For the text-containing cell, return its midpoint in [X, Y] coordinate format. 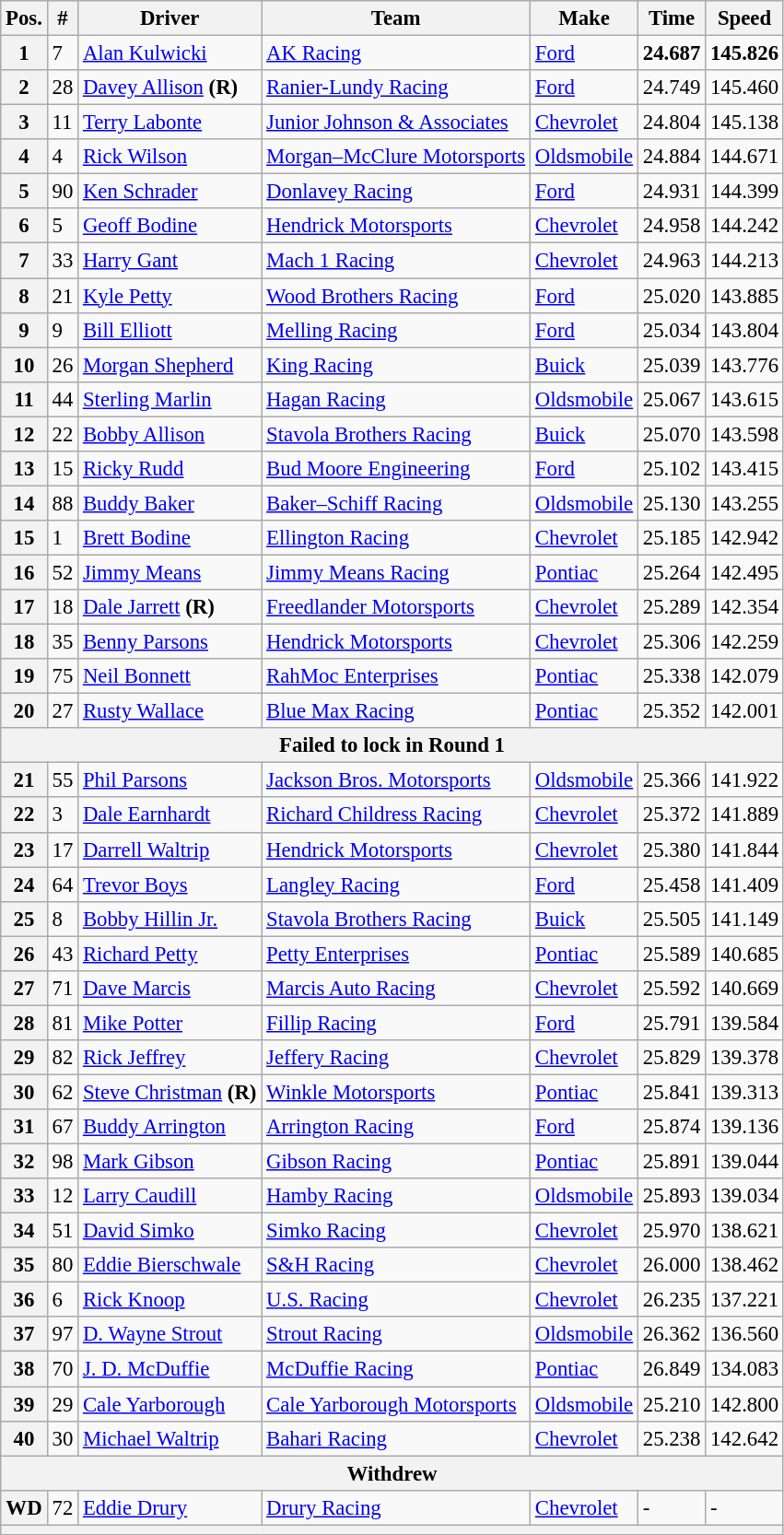
Team [396, 18]
Eddie Drury [170, 1507]
144.671 [744, 157]
25.102 [671, 469]
25.841 [671, 1092]
43 [63, 954]
24.963 [671, 261]
143.598 [744, 434]
Blue Max Racing [396, 711]
144.399 [744, 192]
24.804 [671, 123]
25.589 [671, 954]
36 [24, 1300]
31 [24, 1127]
24.958 [671, 226]
Buddy Baker [170, 503]
24.687 [671, 53]
26.362 [671, 1335]
Hagan Racing [396, 399]
Sterling Marlin [170, 399]
143.615 [744, 399]
Terry Labonte [170, 123]
25.970 [671, 1231]
24.931 [671, 192]
25.264 [671, 572]
25.338 [671, 676]
Cale Yarborough [170, 1404]
Speed [744, 18]
16 [24, 572]
88 [63, 503]
Morgan Shepherd [170, 365]
S&H Racing [396, 1265]
143.255 [744, 503]
WD [24, 1507]
37 [24, 1335]
Drury Racing [396, 1507]
26.000 [671, 1265]
142.800 [744, 1404]
Ken Schrader [170, 192]
Dave Marcis [170, 989]
Bill Elliott [170, 330]
25.874 [671, 1127]
39 [24, 1404]
25.372 [671, 815]
142.001 [744, 711]
25 [24, 919]
Jimmy Means Racing [396, 572]
25.034 [671, 330]
Strout Racing [396, 1335]
Bobby Hillin Jr. [170, 919]
142.642 [744, 1438]
25.891 [671, 1162]
145.138 [744, 123]
RahMoc Enterprises [396, 676]
Larry Caudill [170, 1196]
Ricky Rudd [170, 469]
141.922 [744, 780]
51 [63, 1231]
142.942 [744, 538]
143.415 [744, 469]
Dale Earnhardt [170, 815]
Geoff Bodine [170, 226]
38 [24, 1369]
142.495 [744, 572]
Rick Jeffrey [170, 1058]
Darrell Waltrip [170, 850]
Jeffery Racing [396, 1058]
Steve Christman (R) [170, 1092]
Pos. [24, 18]
Rusty Wallace [170, 711]
98 [63, 1162]
Winkle Motorsports [396, 1092]
Kyle Petty [170, 296]
24 [24, 885]
25.070 [671, 434]
J. D. McDuffie [170, 1369]
Langley Racing [396, 885]
Time [671, 18]
# [63, 18]
141.844 [744, 850]
Bobby Allison [170, 434]
Freedlander Motorsports [396, 607]
145.826 [744, 53]
Eddie Bierschwale [170, 1265]
25.366 [671, 780]
Wood Brothers Racing [396, 296]
62 [63, 1092]
139.313 [744, 1092]
34 [24, 1231]
70 [63, 1369]
25.592 [671, 989]
25.130 [671, 503]
142.259 [744, 642]
13 [24, 469]
71 [63, 989]
10 [24, 365]
Jimmy Means [170, 572]
25.352 [671, 711]
136.560 [744, 1335]
64 [63, 885]
Phil Parsons [170, 780]
139.044 [744, 1162]
20 [24, 711]
142.354 [744, 607]
25.505 [671, 919]
Bud Moore Engineering [396, 469]
King Racing [396, 365]
25.185 [671, 538]
144.242 [744, 226]
Neil Bonnett [170, 676]
140.669 [744, 989]
Harry Gant [170, 261]
Gibson Racing [396, 1162]
80 [63, 1265]
David Simko [170, 1231]
25.020 [671, 296]
26.235 [671, 1300]
AK Racing [396, 53]
Richard Childress Racing [396, 815]
Brett Bodine [170, 538]
97 [63, 1335]
Mach 1 Racing [396, 261]
141.149 [744, 919]
25.829 [671, 1058]
32 [24, 1162]
143.885 [744, 296]
Mark Gibson [170, 1162]
14 [24, 503]
Melling Racing [396, 330]
Dale Jarrett (R) [170, 607]
Michael Waltrip [170, 1438]
145.460 [744, 88]
24.749 [671, 88]
139.136 [744, 1127]
25.067 [671, 399]
25.039 [671, 365]
40 [24, 1438]
U.S. Racing [396, 1300]
Benny Parsons [170, 642]
25.306 [671, 642]
Make [584, 18]
44 [63, 399]
Ellington Racing [396, 538]
19 [24, 676]
Fillip Racing [396, 1023]
Ranier-Lundy Racing [396, 88]
Morgan–McClure Motorsports [396, 157]
Simko Racing [396, 1231]
141.889 [744, 815]
Cale Yarborough Motorsports [396, 1404]
Junior Johnson & Associates [396, 123]
25.893 [671, 1196]
137.221 [744, 1300]
139.378 [744, 1058]
Baker–Schiff Racing [396, 503]
Buddy Arrington [170, 1127]
25.210 [671, 1404]
Davey Allison (R) [170, 88]
143.776 [744, 365]
138.462 [744, 1265]
Mike Potter [170, 1023]
139.584 [744, 1023]
141.409 [744, 885]
Hamby Racing [396, 1196]
139.034 [744, 1196]
Marcis Auto Racing [396, 989]
138.621 [744, 1231]
Bahari Racing [396, 1438]
2 [24, 88]
McDuffie Racing [396, 1369]
Failed to lock in Round 1 [392, 745]
Withdrew [392, 1473]
Trevor Boys [170, 885]
81 [63, 1023]
25.289 [671, 607]
D. Wayne Strout [170, 1335]
52 [63, 572]
140.685 [744, 954]
143.804 [744, 330]
Rick Wilson [170, 157]
Alan Kulwicki [170, 53]
55 [63, 780]
82 [63, 1058]
Arrington Racing [396, 1127]
25.238 [671, 1438]
Donlavey Racing [396, 192]
134.083 [744, 1369]
25.458 [671, 885]
25.380 [671, 850]
90 [63, 192]
Rick Knoop [170, 1300]
Jackson Bros. Motorsports [396, 780]
Driver [170, 18]
72 [63, 1507]
26.849 [671, 1369]
142.079 [744, 676]
75 [63, 676]
23 [24, 850]
144.213 [744, 261]
24.884 [671, 157]
25.791 [671, 1023]
Petty Enterprises [396, 954]
Richard Petty [170, 954]
67 [63, 1127]
